Capture the cell that displays the provided text and extract its (X, Y) central coordinate. 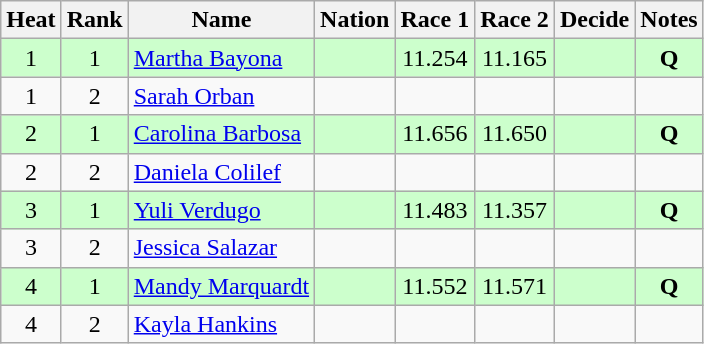
11.254 (435, 58)
11.552 (435, 286)
11.571 (515, 286)
Decide (594, 20)
Daniela Colilef (221, 172)
11.650 (515, 134)
11.656 (435, 134)
Mandy Marquardt (221, 286)
Kayla Hankins (221, 324)
Notes (669, 20)
Nation (355, 20)
Jessica Salazar (221, 248)
Rank (94, 20)
Martha Bayona (221, 58)
11.483 (435, 210)
Yuli Verdugo (221, 210)
Heat (31, 20)
Carolina Barbosa (221, 134)
11.165 (515, 58)
11.357 (515, 210)
Race 1 (435, 20)
Name (221, 20)
Race 2 (515, 20)
Sarah Orban (221, 96)
